Pinpoint the cell where the given text exists, returning its (x, y) midpoint coordinate. 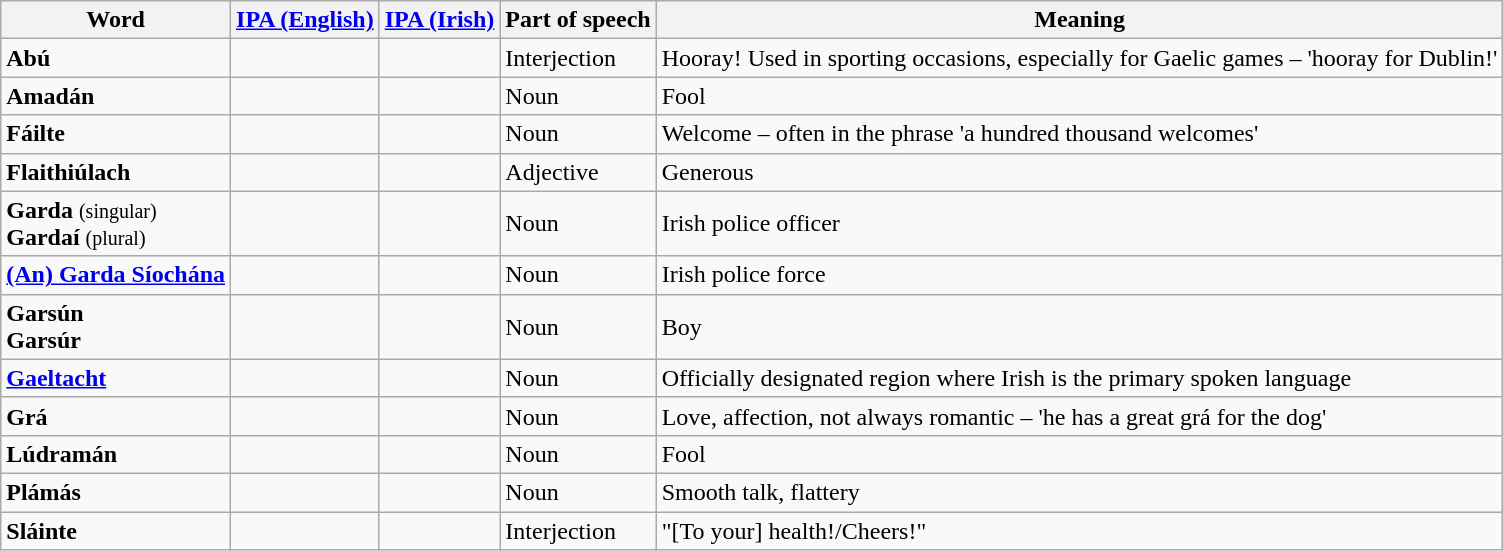
Adjective (578, 172)
Amadán (116, 96)
Generous (1080, 172)
IPA (English) (306, 20)
Officially designated region where Irish is the primary spoken language (1080, 378)
Love, affection, not always romantic – 'he has a great grá for the dog' (1080, 416)
IPA (Irish) (440, 20)
"[To your] health!/Cheers!" (1080, 531)
Flaithiúlach (116, 172)
Meaning (1080, 20)
Part of speech (578, 20)
Boy (1080, 326)
Hooray! Used in sporting occasions, especially for Gaelic games – 'hooray for Dublin!' (1080, 58)
Welcome – often in the phrase 'a hundred thousand welcomes' (1080, 134)
Sláinte (116, 531)
Lúdramán (116, 454)
Gaeltacht (116, 378)
(An) Garda Síochána (116, 275)
GarsúnGarsúr (116, 326)
Smooth talk, flattery (1080, 492)
Irish police force (1080, 275)
Grá (116, 416)
Plámás (116, 492)
Fáilte (116, 134)
Irish police officer (1080, 224)
Abú (116, 58)
Word (116, 20)
Garda (singular)Gardaí (plural) (116, 224)
